Return the (x, y) coordinate for the center point of the cell that contains the specified text.  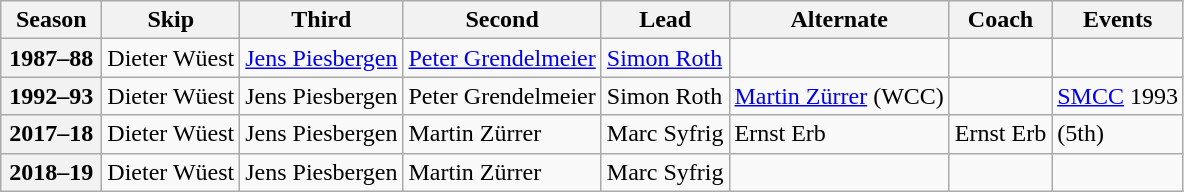
Skip (171, 20)
Third (322, 20)
1992–93 (52, 96)
Alternate (839, 20)
Second (502, 20)
Events (1118, 20)
(5th) (1118, 134)
Season (52, 20)
1987–88 (52, 58)
Lead (665, 20)
2018–19 (52, 172)
2017–18 (52, 134)
SMCC 1993 (1118, 96)
Coach (1000, 20)
Martin Zürrer (WCC) (839, 96)
